For the text-containing cell, return its midpoint in [X, Y] coordinate format. 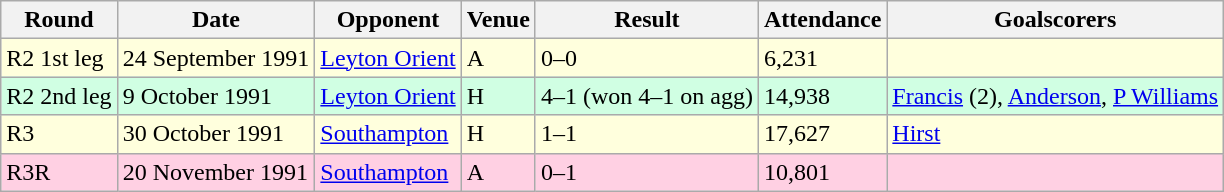
9 October 1991 [216, 96]
30 October 1991 [216, 134]
R3 [59, 134]
Result [646, 20]
24 September 1991 [216, 58]
4–1 (won 4–1 on agg) [646, 96]
Goalscorers [1056, 20]
6,231 [822, 58]
Round [59, 20]
14,938 [822, 96]
Francis (2), Anderson, P Williams [1056, 96]
R2 2nd leg [59, 96]
Date [216, 20]
R3R [59, 172]
Venue [498, 20]
0–1 [646, 172]
R2 1st leg [59, 58]
Opponent [388, 20]
1–1 [646, 134]
17,627 [822, 134]
Hirst [1056, 134]
Attendance [822, 20]
0–0 [646, 58]
20 November 1991 [216, 172]
10,801 [822, 172]
